Provide the [x, y] coordinate of the cell's center where the given text is located.  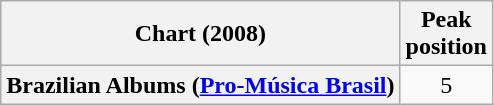
Brazilian Albums (Pro-Música Brasil) [200, 85]
Peak position [446, 34]
Chart (2008) [200, 34]
5 [446, 85]
